Scan for the cell matching the given text and deliver its [x, y] coordinate at center. 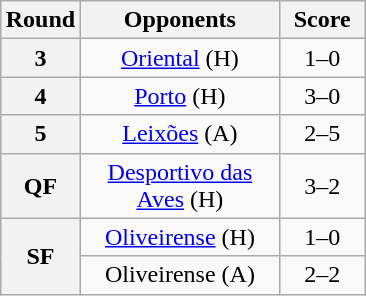
Oriental (H) [180, 58]
2–2 [322, 275]
5 [40, 134]
4 [40, 96]
Oliveirense (H) [180, 237]
Porto (H) [180, 96]
Score [322, 20]
Leixões (A) [180, 134]
3–2 [322, 186]
Opponents [180, 20]
Oliveirense (A) [180, 275]
QF [40, 186]
3–0 [322, 96]
Desportivo das Aves (H) [180, 186]
3 [40, 58]
2–5 [322, 134]
Round [40, 20]
SF [40, 256]
